Identify which cell holds the provided text, then report its (x, y) central coordinate. 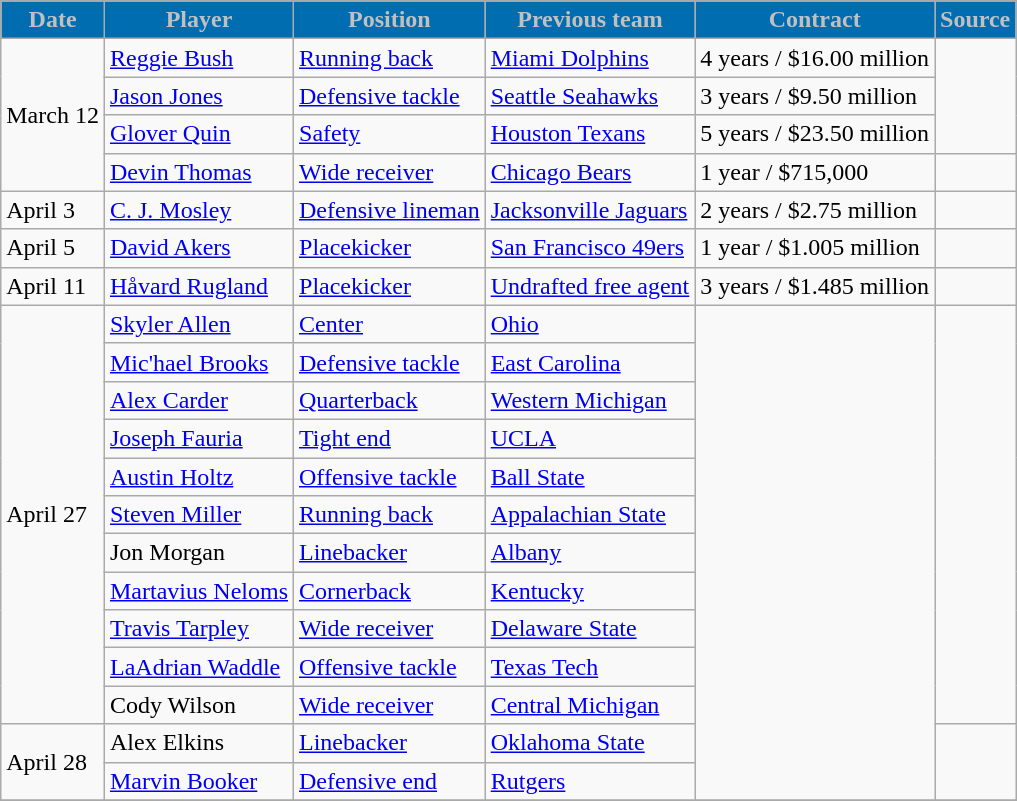
Travis Tarpley (198, 629)
Houston Texans (590, 134)
Position (390, 20)
Defensive lineman (390, 210)
Cornerback (390, 591)
April 5 (53, 248)
1 year / $1.005 million (815, 248)
3 years / $9.50 million (815, 96)
Reggie Bush (198, 58)
April 3 (53, 210)
Western Michigan (590, 400)
Glover Quin (198, 134)
San Francisco 49ers (590, 248)
Kentucky (590, 591)
Central Michigan (590, 705)
Seattle Seahawks (590, 96)
1 year / $715,000 (815, 172)
LaAdrian Waddle (198, 667)
April 11 (53, 286)
Alex Carder (198, 400)
Texas Tech (590, 667)
David Akers (198, 248)
Delaware State (590, 629)
Skyler Allen (198, 324)
Albany (590, 553)
Ohio (590, 324)
April 27 (53, 514)
Steven Miller (198, 515)
Alex Elkins (198, 743)
2 years / $2.75 million (815, 210)
Safety (390, 134)
April 28 (53, 762)
Jon Morgan (198, 553)
UCLA (590, 438)
East Carolina (590, 362)
Center (390, 324)
Ball State (590, 477)
Martavius Neloms (198, 591)
Undrafted free agent (590, 286)
Mic'hael Brooks (198, 362)
Chicago Bears (590, 172)
Austin Holtz (198, 477)
Source (976, 20)
Previous team (590, 20)
Miami Dolphins (590, 58)
5 years / $23.50 million (815, 134)
Tight end (390, 438)
Marvin Booker (198, 781)
Contract (815, 20)
Date (53, 20)
3 years / $1.485 million (815, 286)
Jacksonville Jaguars (590, 210)
Appalachian State (590, 515)
March 12 (53, 115)
Devin Thomas (198, 172)
Defensive end (390, 781)
Player (198, 20)
Quarterback (390, 400)
Håvard Rugland (198, 286)
Jason Jones (198, 96)
Oklahoma State (590, 743)
Joseph Fauria (198, 438)
C. J. Mosley (198, 210)
Cody Wilson (198, 705)
Rutgers (590, 781)
4 years / $16.00 million (815, 58)
